Return the [x, y] coordinate for the center point of the cell that contains the specified text.  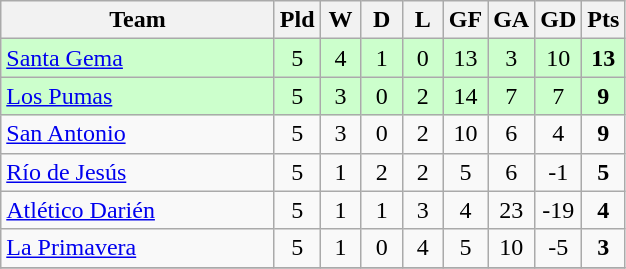
La Primavera [138, 248]
GF [465, 20]
-5 [558, 248]
D [382, 20]
W [340, 20]
-19 [558, 210]
23 [512, 210]
San Antonio [138, 134]
GD [558, 20]
GA [512, 20]
Santa Gema [138, 58]
Team [138, 20]
14 [465, 96]
-1 [558, 172]
Atlético Darién [138, 210]
Pts [604, 20]
Pld [297, 20]
L [422, 20]
Los Pumas [138, 96]
Río de Jesús [138, 172]
